Find where the given text appears and provide that cell's center as [x, y] coordinate. 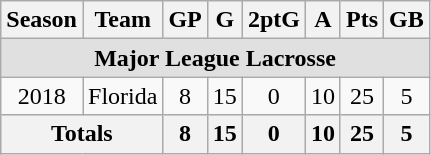
Major League Lacrosse [216, 58]
2018 [42, 96]
GP [185, 20]
2ptG [274, 20]
Totals [82, 134]
Team [122, 20]
Season [42, 20]
A [322, 20]
G [224, 20]
Pts [362, 20]
Florida [122, 96]
GB [407, 20]
